Output the [x, y] coordinate of the center of the cell containing the given text.  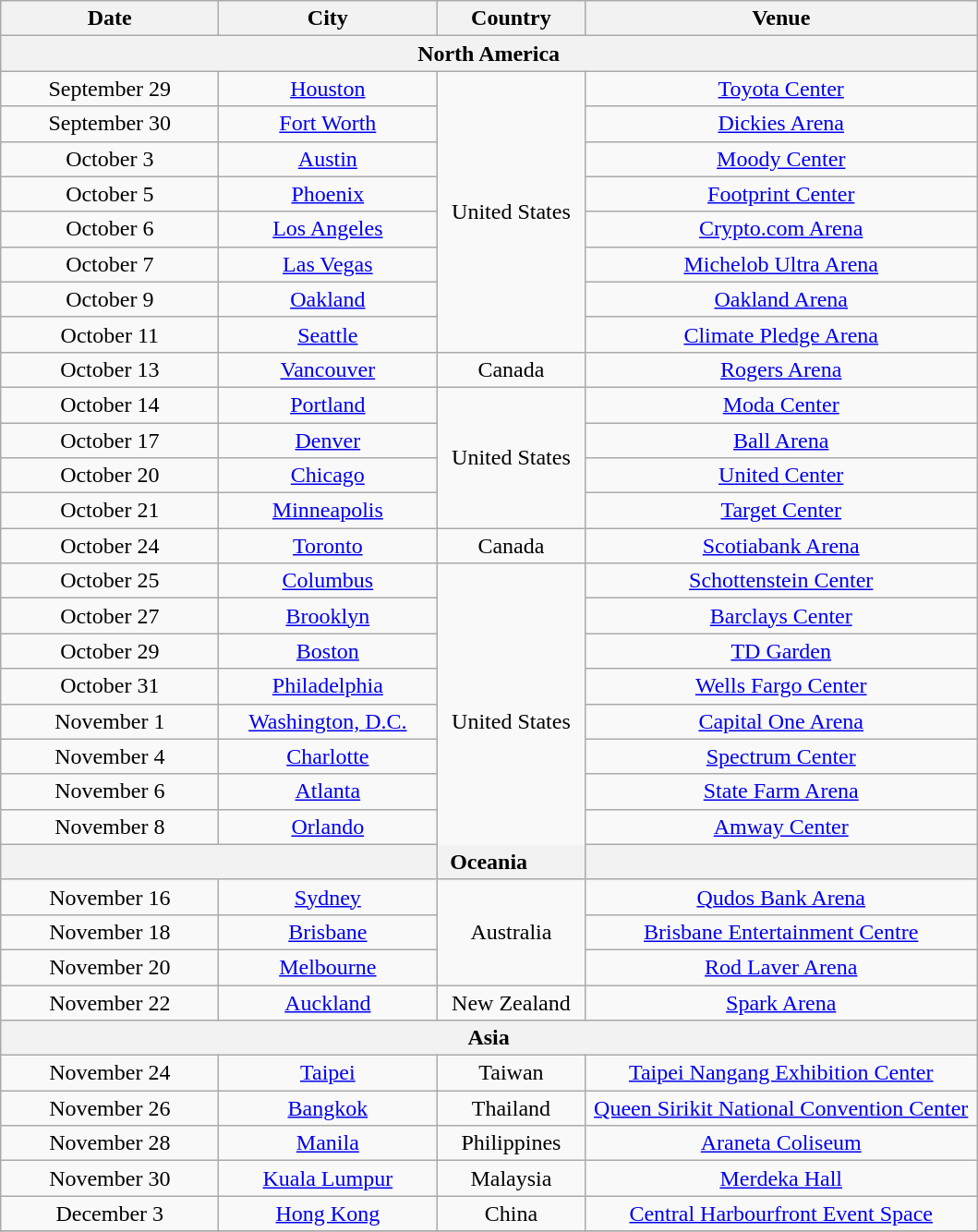
October 6 [110, 229]
Taiwan [512, 1073]
City [328, 18]
Barclays Center [781, 616]
Austin [328, 159]
United Center [781, 476]
October 5 [110, 194]
November 22 [110, 1002]
Rod Laver Arena [781, 967]
Brisbane [328, 932]
October 29 [110, 651]
North America [489, 54]
Wells Fargo Center [781, 686]
Houston [328, 89]
Chicago [328, 476]
September 29 [110, 89]
Hong Kong [328, 1214]
Minneapolis [328, 511]
October 14 [110, 405]
November 26 [110, 1108]
Columbus [328, 581]
Phoenix [328, 194]
November 30 [110, 1178]
Schottenstein Center [781, 581]
Orlando [328, 827]
Seattle [328, 334]
November 4 [110, 756]
Asia [489, 1038]
Taipei Nangang Exhibition Center [781, 1073]
November 18 [110, 932]
Date [110, 18]
November 1 [110, 721]
Kuala Lumpur [328, 1178]
November 24 [110, 1073]
TD Garden [781, 651]
Moda Center [781, 405]
Melbourne [328, 967]
Philippines [512, 1143]
Spectrum Center [781, 756]
Merdeka Hall [781, 1178]
Brisbane Entertainment Centre [781, 932]
Footprint Center [781, 194]
Washington, D.C. [328, 721]
Denver [328, 441]
Boston [328, 651]
Charlotte [328, 756]
November 28 [110, 1143]
Toronto [328, 546]
Australia [512, 932]
Portland [328, 405]
Auckland [328, 1002]
Sydney [328, 897]
Atlanta [328, 791]
Manila [328, 1143]
October 3 [110, 159]
Toyota Center [781, 89]
Los Angeles [328, 229]
Oakland Arena [781, 299]
Las Vegas [328, 264]
China [512, 1214]
Spark Arena [781, 1002]
Central Harbourfront Event Space [781, 1214]
November 20 [110, 967]
Moody Center [781, 159]
Araneta Coliseum [781, 1143]
Ball Arena [781, 441]
Taipei [328, 1073]
Target Center [781, 511]
Oceania [489, 862]
Thailand [512, 1108]
October 17 [110, 441]
Crypto.com Arena [781, 229]
Country [512, 18]
Fort Worth [328, 124]
October 21 [110, 511]
State Farm Arena [781, 791]
Oakland [328, 299]
October 9 [110, 299]
November 8 [110, 827]
Michelob Ultra Arena [781, 264]
Qudos Bank Arena [781, 897]
New Zealand [512, 1002]
Bangkok [328, 1108]
October 7 [110, 264]
October 31 [110, 686]
Vancouver [328, 369]
November 6 [110, 791]
Venue [781, 18]
October 20 [110, 476]
September 30 [110, 124]
October 27 [110, 616]
Philadelphia [328, 686]
October 13 [110, 369]
Amway Center [781, 827]
November 16 [110, 897]
Scotiabank Arena [781, 546]
October 25 [110, 581]
Malaysia [512, 1178]
Brooklyn [328, 616]
Rogers Arena [781, 369]
Dickies Arena [781, 124]
December 3 [110, 1214]
October 11 [110, 334]
Capital One Arena [781, 721]
Climate Pledge Arena [781, 334]
Queen Sirikit National Convention Center [781, 1108]
October 24 [110, 546]
